Return [x, y] of the center of cell containing provided text 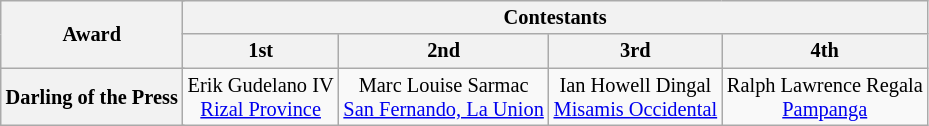
Ian Howell DingalMisamis Occidental [636, 97]
4th [825, 51]
Erik Gudelano IVRizal Province [261, 97]
Marc Louise SarmacSan Fernando, La Union [444, 97]
2nd [444, 51]
Award [92, 34]
1st [261, 51]
Ralph Lawrence RegalaPampanga [825, 97]
Contestants [556, 17]
Darling of the Press [92, 97]
3rd [636, 51]
